Identify which cell holds the provided text, then report its [X, Y] central coordinate. 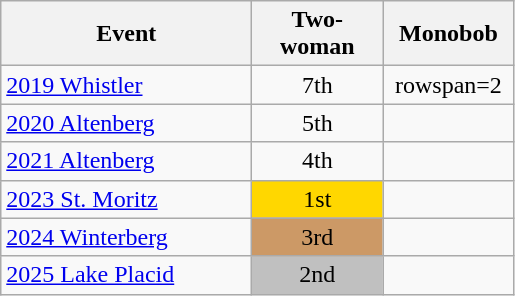
2nd [318, 275]
Two-woman [318, 34]
2021 Altenberg [126, 161]
Monobob [448, 34]
2023 St. Moritz [126, 199]
5th [318, 123]
2025 Lake Placid [126, 275]
7th [318, 85]
rowspan=2 [448, 85]
2024 Winterberg [126, 237]
2020 Altenberg [126, 123]
1st [318, 199]
2019 Whistler [126, 85]
4th [318, 161]
Event [126, 34]
3rd [318, 237]
